Find where the given text appears and provide that cell's center as (x, y) coordinate. 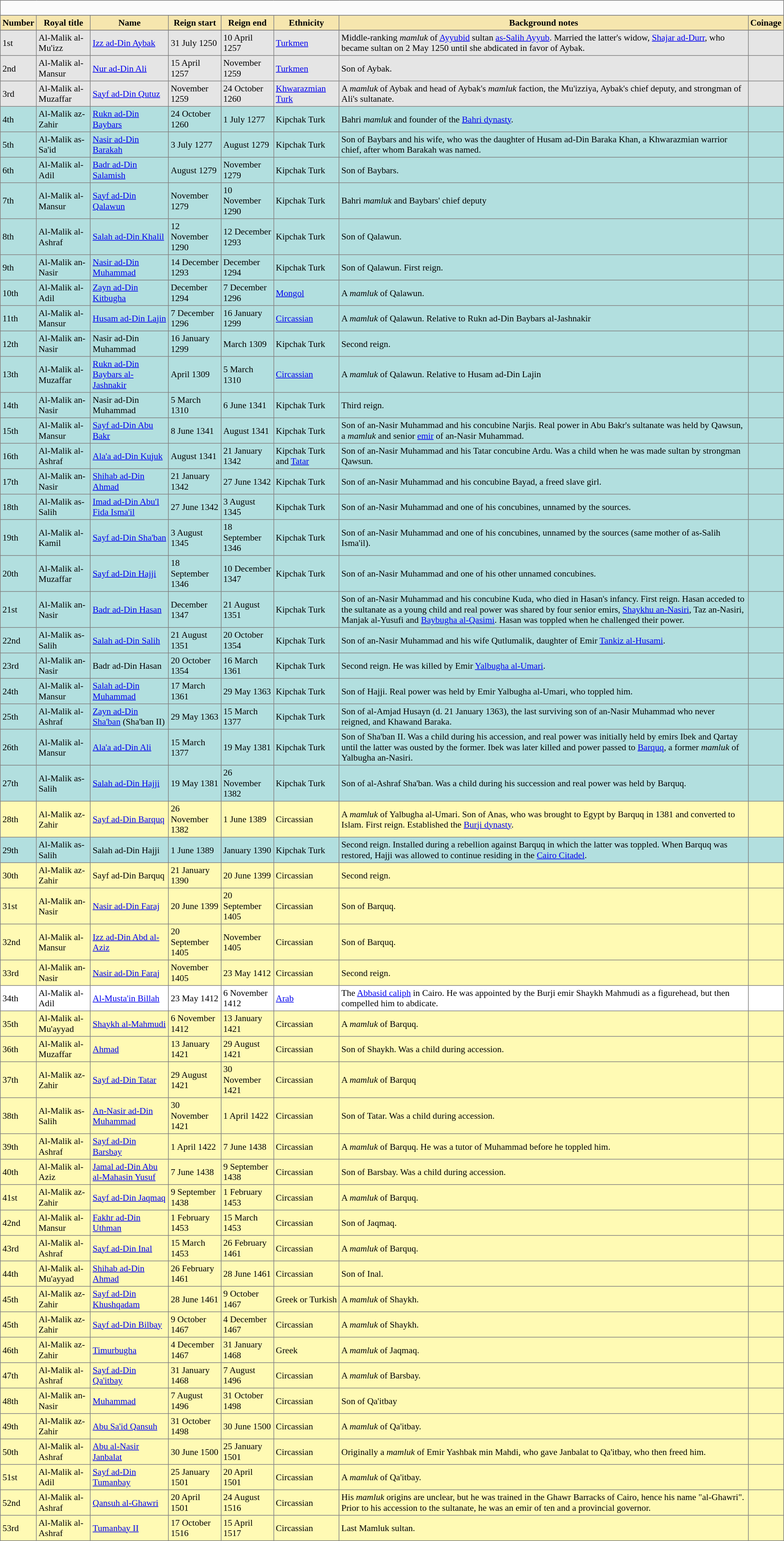
The Abbasid caliph in Cairo. He was appointed by the Burji emir Shaykh Mahmudi as a figurehead, but then compelled him to abdicate. (543, 998)
6 June 1341 (247, 405)
39th (18, 1146)
Reign end (247, 23)
Reign start (195, 23)
25th (18, 717)
17 October 1516 (195, 1528)
Abu al-Nasir Janbalat (130, 1452)
36th (18, 1049)
24 August 1516 (247, 1503)
Son of Shaykh. Was a child during accession. (543, 1049)
Son of al-Amjad Husayn (d. 21 January 1363), the last surviving son of an-Nasir Muhammad who never reigned, and Khawand Baraka. (543, 717)
21st (18, 610)
Greek or Turkish (307, 1299)
15 April 1517 (247, 1528)
Bahri mamluk and founder of the Bahri dynasty. (543, 119)
Nur ad-Din Ali (130, 68)
3rd (18, 94)
24th (18, 691)
Second reign. He was killed by Emir Yalbugha al-Umari. (543, 666)
Son of Hajji. Real power was held by Emir Yalbugha al-Umari, who toppled him. (543, 691)
10 December 1347 (247, 573)
33rd (18, 973)
Izz ad-Din Abd al-Aziz (130, 942)
10 November 1290 (247, 201)
Shaykh al-Mahmudi (130, 1024)
April 1309 (195, 375)
Son of Tatar. Was a child during accession. (543, 1116)
51st (18, 1477)
Son of Qalawun. (543, 237)
Son of Baybars and his wife, who was the daughter of Husam ad-Din Baraka Khan, a Khwarazmian warrior chief, after whom Barakah was named. (543, 145)
17 March 1361 (195, 691)
Al-Malik al-Kamil (64, 538)
30th (18, 876)
Son of Baybars. (543, 170)
Abu Sa'id Qansuh (130, 1426)
Sayf ad-Din Qalawun (130, 201)
Sayf ad-Din Qutuz (130, 94)
50th (18, 1452)
32nd (18, 942)
Timurbugha (130, 1350)
23rd (18, 666)
13th (18, 375)
Rukn ad-Din Baybars (130, 119)
Mongol (307, 293)
7th (18, 201)
22nd (18, 640)
Izz ad-Din Aybak (130, 43)
Son of Barsbay. Was a child during accession. (543, 1172)
16 March 1361 (247, 666)
29th (18, 850)
37th (18, 1079)
16th (18, 456)
Kipchak Turk and Tatar (307, 456)
38th (18, 1116)
1st (18, 43)
Sayf ad-Din Qa'itbay (130, 1376)
Son of al-Ashraf Sha'ban. Was a child during his succession and real power was held by Barquq. (543, 783)
Nasir ad-Din Barakah (130, 145)
Sayf ad-Din Hajji (130, 573)
21 January 1390 (195, 876)
19th (18, 538)
12 December 1293 (247, 237)
Sayf ad-Din Bilbay (130, 1325)
Jamal ad-Din Abu al-Mahasin Yusuf (130, 1172)
Al-Malik as-Sa'id (64, 145)
Ethnicity (307, 23)
Sayf ad-Din Tatar (130, 1079)
Al-Musta'in Billah (130, 998)
20th (18, 573)
14th (18, 405)
Son of an-Nasir Muhammad and his wife Qutlumalik, daughter of Emir Tankiz al-Husami. (543, 640)
11th (18, 318)
Ala'a ad-Din Ali (130, 747)
Coinage (766, 23)
15 April 1257 (195, 68)
Al-Malik al-Mu'izz (64, 43)
Khwarazmian Turk (307, 94)
Son of Qa'itbay (543, 1401)
Sayf ad-Din Barsbay (130, 1146)
A mamluk of Qalawun. (543, 293)
49th (18, 1426)
Ahmad (130, 1049)
34th (18, 998)
Salah ad-Din Salih (130, 640)
Ala'a ad-Din Kujuk (130, 456)
An-Nasir ad-Din Muhammad (130, 1116)
18th (18, 507)
Royal title (64, 23)
Fakhr ad-Din Uthman (130, 1223)
2nd (18, 68)
Originally a mamluk of Emir Yashbak min Mahdi, who gave Janbalat to Qa'itbay, who then freed him. (543, 1452)
Son of an-Nasir Muhammad and one of his concubines, unnamed by the sources (same mother of as-Salih Isma'il). (543, 538)
15th (18, 431)
4th (18, 119)
Son of Qalawun. First reign. (543, 268)
January 1390 (247, 850)
41st (18, 1197)
Background notes (543, 23)
44th (18, 1274)
Imad ad-Din Abu'l Fida Isma'il (130, 507)
Zayn ad-Din Kitbugha (130, 293)
December 1347 (195, 610)
Al-Malik al-Aziz (64, 1172)
Rukn ad-Din Baybars al-Jashnakir (130, 375)
8 June 1341 (195, 431)
Number (18, 23)
Muhammad (130, 1401)
9th (18, 268)
48th (18, 1401)
Sayf ad-Din Khushqadam (130, 1299)
46th (18, 1350)
Bahri mamluk and Baybars' chief deputy (543, 201)
Sayf ad-Din Jaqmaq (130, 1197)
35th (18, 1024)
12 November 1290 (195, 237)
27th (18, 783)
A mamluk of Barquq (543, 1079)
52nd (18, 1503)
40th (18, 1172)
Son of Inal. (543, 1274)
3 July 1277 (195, 145)
Last Mamluk sultan. (543, 1528)
8th (18, 237)
Son of an-Nasir Muhammad and one of his concubines, unnamed by the sources. (543, 507)
Name (130, 23)
28th (18, 819)
43rd (18, 1248)
10th (18, 293)
A mamluk of Jaqmaq. (543, 1350)
A mamluk of Qalawun. Relative to Husam ad-Din Lajin (543, 375)
1 July 1277 (247, 119)
Badr ad-Din Salamish (130, 170)
A mamluk of Qalawun. Relative to Rukn ad-Din Baybars al-Jashnakir (543, 318)
A mamluk of Barsbay. (543, 1376)
Sayf ad-Din Tumanbay (130, 1477)
Greek (307, 1350)
Salah ad-Din Khalil (130, 237)
Salah ad-Din Muhammad (130, 691)
Son of an-Nasir Muhammad and one of his other unnamed concubines. (543, 573)
Zayn ad-Din Sha'ban (Sha'ban II) (130, 717)
47th (18, 1376)
5th (18, 145)
31st (18, 906)
Sayf ad-Din Inal (130, 1248)
6th (18, 170)
Son of an-Nasir Muhammad and his Tatar concubine Ardu. Was a child when he was made sultan by strongman Qawsun. (543, 456)
26th (18, 747)
Tumanbay II (130, 1528)
12th (18, 344)
A mamluk of Aybak and head of Aybak's mamluk faction, the Mu'izziya, Aybak's chief deputy, and strongman of Ali's sultanate. (543, 94)
53rd (18, 1528)
42nd (18, 1223)
A mamluk of Barquq. He was a tutor of Muhammad before he toppled him. (543, 1146)
Son of an-Nasir Muhammad and his concubine Bayad, a freed slave girl. (543, 481)
10 April 1257 (247, 43)
Sayf ad-Din Abu Bakr (130, 431)
31 July 1250 (195, 43)
Qansuh al-Ghawri (130, 1503)
Arab (307, 998)
Husam ad-Din Lajin (130, 318)
14 December 1293 (195, 268)
Son of Jaqmaq. (543, 1223)
17th (18, 481)
Third reign. (543, 405)
March 1309 (247, 344)
Son of Aybak. (543, 68)
Sayf ad-Din Sha'ban (130, 538)
